Identify which cell holds the provided text, then report its (x, y) central coordinate. 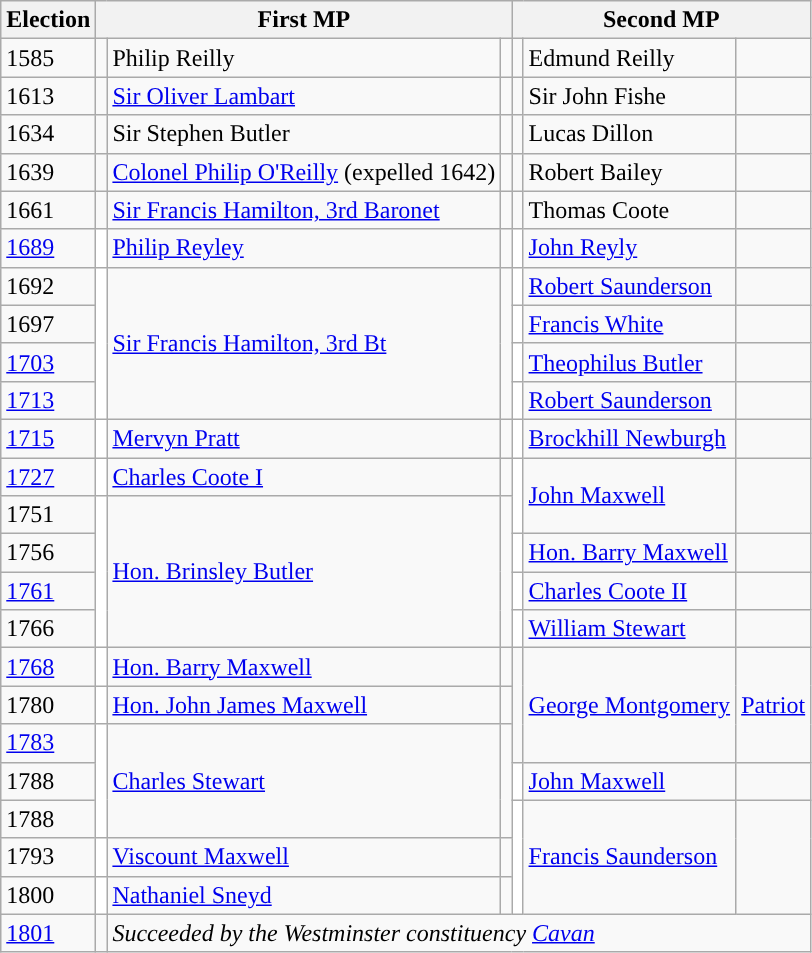
Sir Oliver Lambart (304, 96)
Patriot (774, 705)
Sir Francis Hamilton, 3rd Baronet (304, 210)
Viscount Maxwell (304, 857)
1801 (48, 933)
Edmund Reilly (630, 58)
1715 (48, 438)
1634 (48, 134)
Sir Francis Hamilton, 3rd Bt (304, 343)
1639 (48, 172)
Mervyn Pratt (304, 438)
1756 (48, 553)
1697 (48, 324)
1713 (48, 400)
Charles Stewart (304, 781)
Nathaniel Sneyd (304, 895)
Charles Coote I (304, 477)
John Reyly (630, 248)
First MP (304, 20)
1793 (48, 857)
Robert Bailey (630, 172)
Colonel Philip O'Reilly (expelled 1642) (304, 172)
1585 (48, 58)
1661 (48, 210)
Francis Saunderson (630, 857)
Francis White (630, 324)
Lucas Dillon (630, 134)
Second MP (662, 20)
George Montgomery (630, 705)
1800 (48, 895)
1780 (48, 705)
Election (48, 20)
1751 (48, 515)
1689 (48, 248)
1761 (48, 591)
1783 (48, 743)
1692 (48, 286)
Philip Reilly (304, 58)
Hon. John James Maxwell (304, 705)
Succeeded by the Westminster constituency Cavan (459, 933)
Hon. Brinsley Butler (304, 572)
1768 (48, 667)
1727 (48, 477)
Philip Reyley (304, 248)
1703 (48, 362)
Sir John Fishe (630, 96)
1766 (48, 629)
Thomas Coote (630, 210)
Theophilus Butler (630, 362)
William Stewart (630, 629)
1613 (48, 96)
Brockhill Newburgh (630, 438)
Sir Stephen Butler (304, 134)
Charles Coote II (630, 591)
